From the cell containing the given text, extract its center point as (x, y) coordinate. 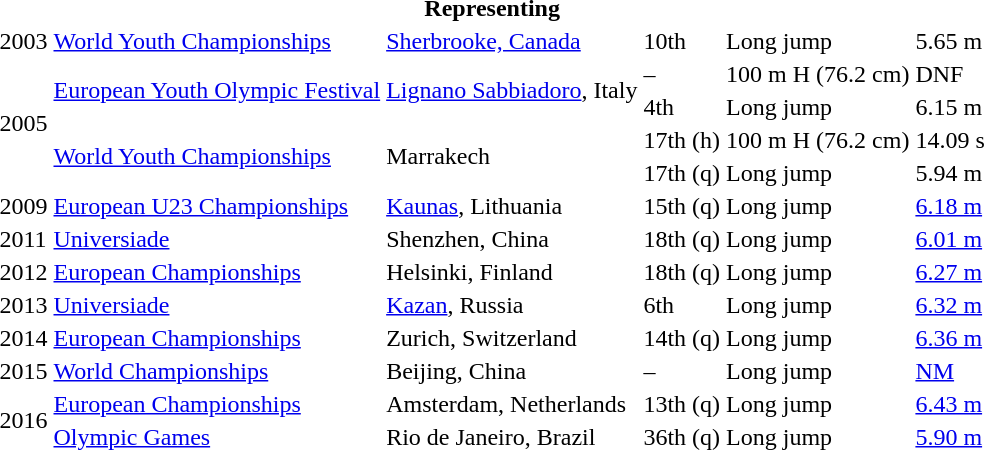
Sherbrooke, Canada (512, 41)
4th (682, 107)
6th (682, 305)
European Youth Olympic Festival (217, 90)
15th (q) (682, 206)
13th (q) (682, 404)
Helsinki, Finland (512, 272)
Beijing, China (512, 371)
Amsterdam, Netherlands (512, 404)
Lignano Sabbiadoro, Italy (512, 90)
Shenzhen, China (512, 239)
Kazan, Russia (512, 305)
World Championships (217, 371)
Marrakech (512, 156)
Kaunas, Lithuania (512, 206)
17th (q) (682, 173)
European U23 Championships (217, 206)
17th (h) (682, 140)
Zurich, Switzerland (512, 338)
10th (682, 41)
14th (q) (682, 338)
